Detect which cell encompasses the target text, then output its [x, y] center coordinate. 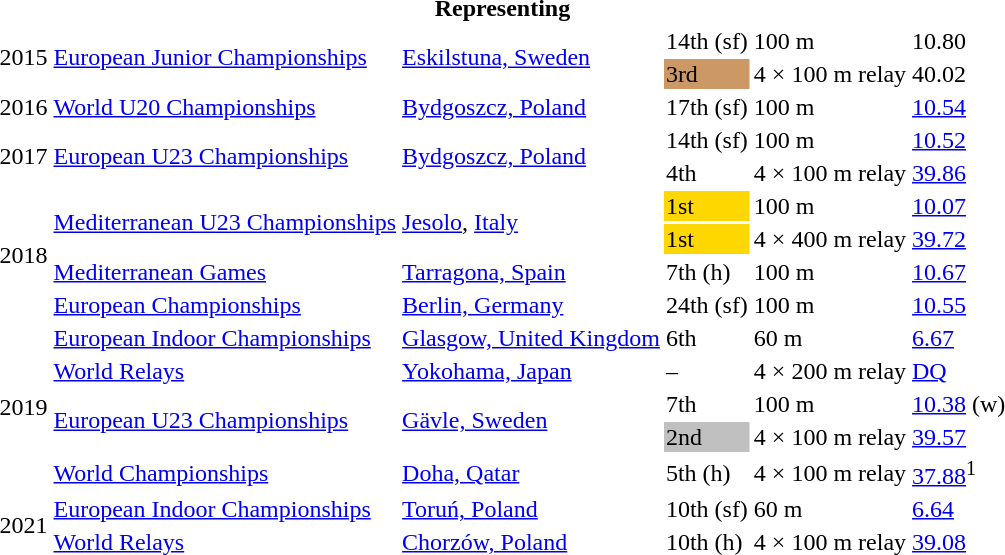
24th (sf) [706, 305]
7th [706, 404]
World Relays [225, 371]
Yokohama, Japan [532, 371]
2nd [706, 437]
European Championships [225, 305]
6th [706, 338]
– [706, 371]
Mediterranean U23 Championships [225, 222]
Tarragona, Spain [532, 272]
Glasgow, United Kingdom [532, 338]
4 × 200 m relay [830, 371]
4th [706, 173]
Jesolo, Italy [532, 222]
World Championships [225, 473]
3rd [706, 74]
Toruń, Poland [532, 509]
10th (sf) [706, 509]
Mediterranean Games [225, 272]
4 × 400 m relay [830, 239]
European Junior Championships [225, 58]
Berlin, Germany [532, 305]
World U20 Championships [225, 107]
Doha, Qatar [532, 473]
Eskilstuna, Sweden [532, 58]
7th (h) [706, 272]
17th (sf) [706, 107]
Gävle, Sweden [532, 420]
5th (h) [706, 473]
